Scan for the cell matching the given text and deliver its [X, Y] coordinate at center. 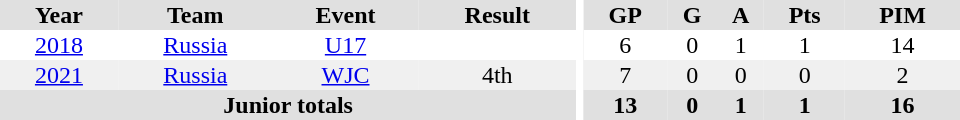
PIM [902, 15]
U17 [346, 45]
7 [625, 75]
Year [59, 15]
GP [625, 15]
2 [902, 75]
2018 [59, 45]
Team [196, 15]
WJC [346, 75]
Pts [804, 15]
2021 [59, 75]
Result [497, 15]
G [692, 15]
13 [625, 105]
A [740, 15]
14 [902, 45]
16 [902, 105]
Junior totals [288, 105]
6 [625, 45]
4th [497, 75]
Event [346, 15]
